Search for the cell housing the specified text and yield its (X, Y) center coordinate. 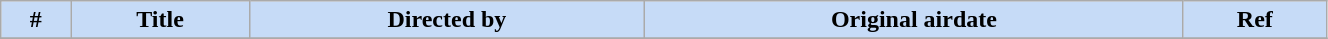
Title (160, 20)
Ref (1254, 20)
# (36, 20)
Original airdate (914, 20)
Directed by (446, 20)
